Detect which cell encompasses the target text, then output its (X, Y) center coordinate. 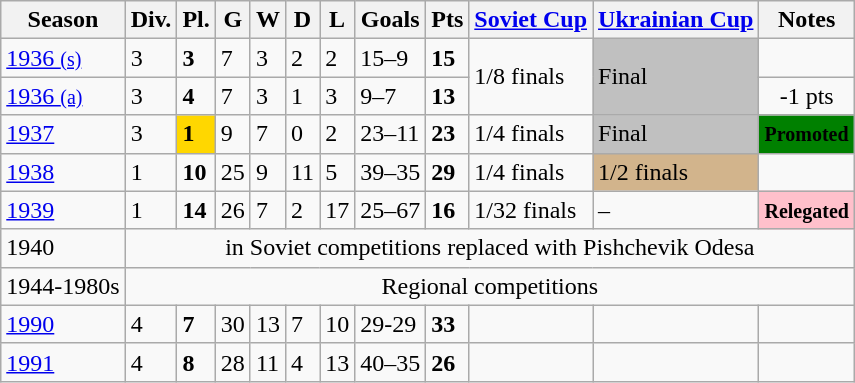
15 (448, 58)
G (232, 20)
-1 pts (806, 96)
33 (448, 324)
– (676, 210)
5 (338, 172)
29 (448, 172)
L (338, 20)
Regional competitions (490, 286)
1940 (63, 248)
1944-1980s (63, 286)
1/8 finals (531, 77)
8 (196, 362)
1990 (63, 324)
Pts (448, 20)
1/2 finals (676, 172)
1939 (63, 210)
Promoted (806, 134)
D (302, 20)
14 (196, 210)
39–35 (390, 172)
1936 (s) (63, 58)
Ukrainian Cup (676, 20)
Goals (390, 20)
Pl. (196, 20)
W (268, 20)
Relegated (806, 210)
30 (232, 324)
25–67 (390, 210)
23 (448, 134)
1/32 finals (531, 210)
Notes (806, 20)
1991 (63, 362)
23–11 (390, 134)
1936 (a) (63, 96)
Season (63, 20)
Div. (151, 20)
Soviet Cup (531, 20)
9–7 (390, 96)
1937 (63, 134)
1938 (63, 172)
28 (232, 362)
0 (302, 134)
in Soviet competitions replaced with Pishchevik Odesa (490, 248)
16 (448, 210)
17 (338, 210)
15–9 (390, 58)
25 (232, 172)
29-29 (390, 324)
40–35 (390, 362)
